Return [x, y] of the center of cell containing provided text 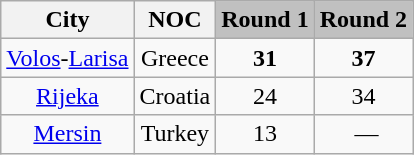
Volos-Larisa [68, 58]
Greece [175, 58]
Turkey [175, 134]
Mersin [68, 134]
13 [265, 134]
31 [265, 58]
37 [363, 58]
Round 2 [363, 20]
34 [363, 96]
NOC [175, 20]
Croatia [175, 96]
— [363, 134]
Rijeka [68, 96]
City [68, 20]
Round 1 [265, 20]
24 [265, 96]
